For the text-containing cell, return its midpoint in (x, y) coordinate format. 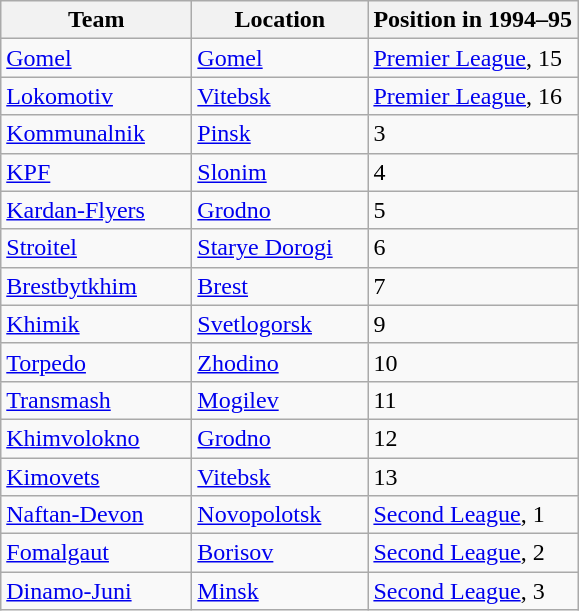
7 (473, 286)
Premier League, 16 (473, 96)
13 (473, 477)
Minsk (280, 591)
Second League, 1 (473, 515)
Brest (280, 286)
Torpedo (96, 362)
Pinsk (280, 134)
4 (473, 172)
11 (473, 400)
Zhodino (280, 362)
Mogilev (280, 400)
Starye Dorogi (280, 248)
Dinamo-Juni (96, 591)
12 (473, 438)
Second League, 3 (473, 591)
10 (473, 362)
Transmash (96, 400)
Second League, 2 (473, 553)
Khimik (96, 324)
Team (96, 20)
Brestbytkhim (96, 286)
Khimvolokno (96, 438)
6 (473, 248)
9 (473, 324)
Borisov (280, 553)
Kommunalnik (96, 134)
5 (473, 210)
Lokomotiv (96, 96)
Naftan-Devon (96, 515)
Novopolotsk (280, 515)
3 (473, 134)
Stroitel (96, 248)
Kardan-Flyers (96, 210)
Svetlogorsk (280, 324)
Fomalgaut (96, 553)
KPF (96, 172)
Location (280, 20)
Position in 1994–95 (473, 20)
Kimovets (96, 477)
Slonim (280, 172)
Premier League, 15 (473, 58)
